Detect which cell encompasses the target text, then output its (x, y) center coordinate. 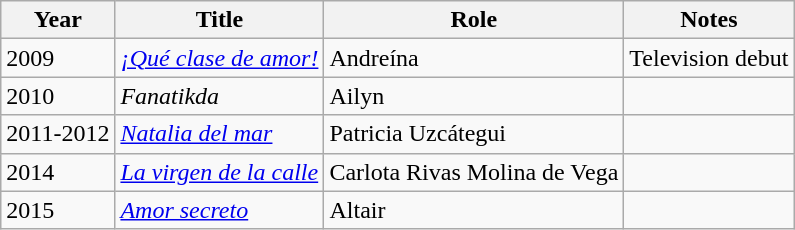
2011-2012 (58, 134)
2010 (58, 96)
Year (58, 20)
Role (474, 20)
Amor secreto (220, 210)
2014 (58, 172)
Title (220, 20)
2015 (58, 210)
2009 (58, 58)
¡Qué clase de amor! (220, 58)
Natalia del mar (220, 134)
Carlota Rivas Molina de Vega (474, 172)
La virgen de la calle (220, 172)
Television debut (709, 58)
Andreína (474, 58)
Altair (474, 210)
Notes (709, 20)
Fanatikda (220, 96)
Patricia Uzcátegui (474, 134)
Ailyn (474, 96)
